Locate the cell with the specified text and output its [x, y] center coordinate. 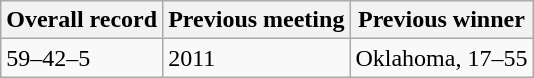
2011 [256, 58]
Oklahoma, 17–55 [442, 58]
59–42–5 [82, 58]
Previous meeting [256, 20]
Previous winner [442, 20]
Overall record [82, 20]
